Capture the cell that displays the provided text and extract its (X, Y) central coordinate. 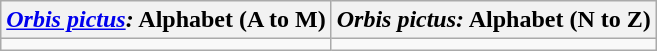
Orbis pictus: Alphabet (N to Z) (494, 20)
Orbis pictus: Alphabet (A to M) (166, 20)
